Return the [X, Y] coordinate for the center point of the cell that contains the specified text.  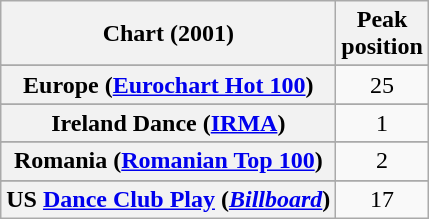
Ireland Dance (IRMA) [168, 123]
Chart (2001) [168, 34]
Peakposition [382, 34]
25 [382, 85]
US Dance Club Play (Billboard) [168, 199]
Romania (Romanian Top 100) [168, 161]
Europe (Eurochart Hot 100) [168, 85]
2 [382, 161]
1 [382, 123]
17 [382, 199]
